Identify which cell holds the provided text, then report its (X, Y) central coordinate. 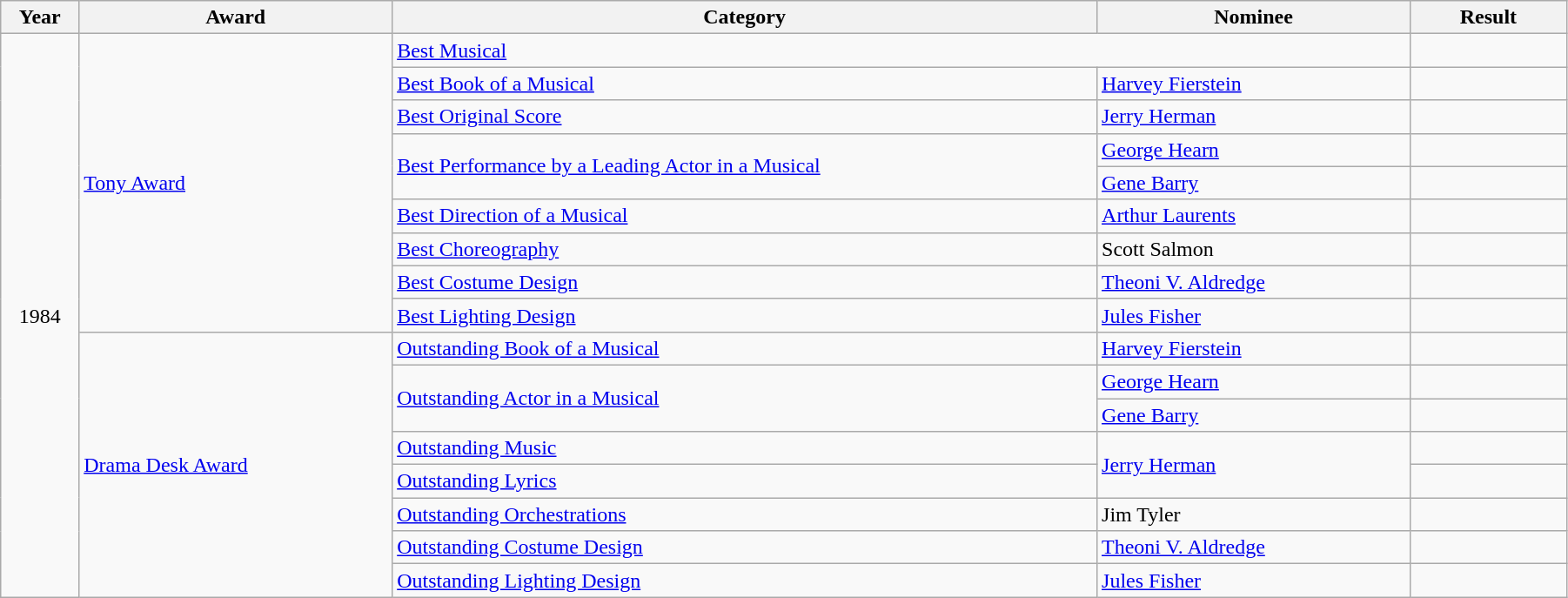
Outstanding Lyrics (745, 481)
Outstanding Actor in a Musical (745, 398)
Best Original Score (745, 117)
Tony Award (236, 183)
Result (1488, 17)
Category (745, 17)
Outstanding Book of a Musical (745, 348)
Outstanding Music (745, 448)
Award (236, 17)
Best Costume Design (745, 282)
Arthur Laurents (1254, 216)
Drama Desk Award (236, 464)
Best Book of a Musical (745, 84)
1984 (40, 315)
Best Choreography (745, 249)
Best Musical (901, 50)
Best Performance by a Leading Actor in a Musical (745, 166)
Jim Tyler (1254, 514)
Year (40, 17)
Outstanding Orchestrations (745, 514)
Nominee (1254, 17)
Scott Salmon (1254, 249)
Outstanding Costume Design (745, 548)
Best Direction of a Musical (745, 216)
Outstanding Lighting Design (745, 581)
Best Lighting Design (745, 315)
